Find where the given text appears and provide that cell's center as [x, y] coordinate. 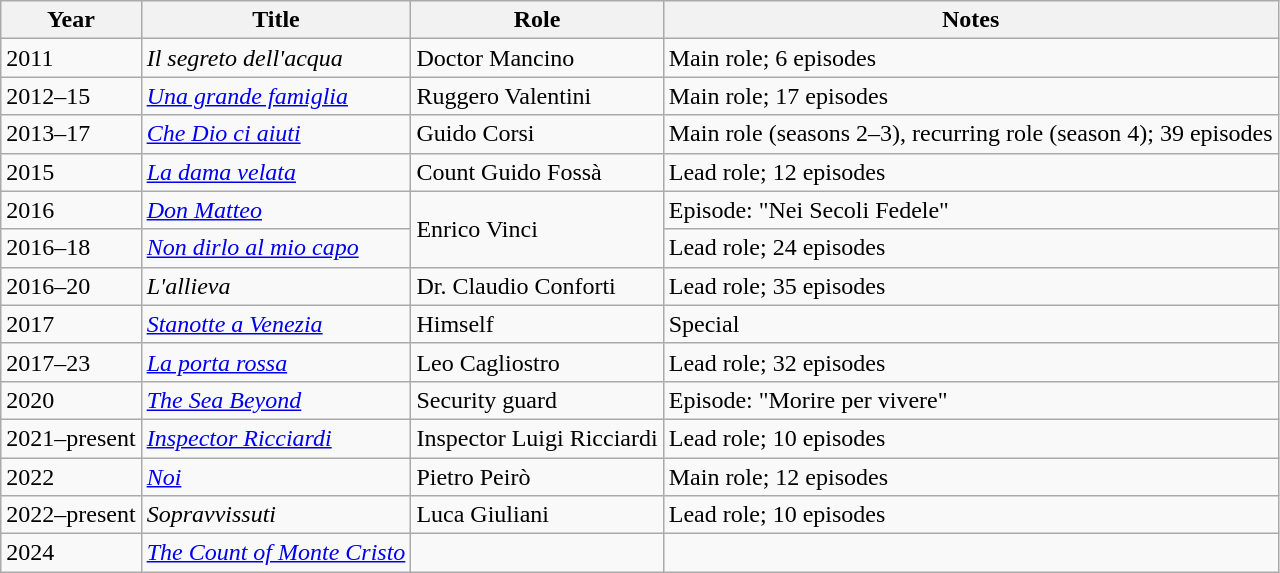
La dama velata [276, 172]
Special [970, 324]
Role [537, 20]
2017–23 [71, 362]
Inspector Luigi Ricciardi [537, 438]
2016–20 [71, 286]
The Sea Beyond [276, 400]
Inspector Ricciardi [276, 438]
Non dirlo al mio capo [276, 248]
Lead role; 35 episodes [970, 286]
Main role (seasons 2–3), recurring role (season 4); 39 episodes [970, 134]
Lead role; 24 episodes [970, 248]
2021–present [71, 438]
Main role; 12 episodes [970, 477]
Leo Cagliostro [537, 362]
2015 [71, 172]
Security guard [537, 400]
2011 [71, 58]
2020 [71, 400]
Title [276, 20]
Episode: "Nei Secoli Fedele" [970, 210]
Dr. Claudio Conforti [537, 286]
2013–17 [71, 134]
Don Matteo [276, 210]
Stanotte a Venezia [276, 324]
2024 [71, 553]
2012–15 [71, 96]
La porta rossa [276, 362]
Il segreto dell'acqua [276, 58]
Episode: "Morire per vivere" [970, 400]
Noi [276, 477]
Lead role; 32 episodes [970, 362]
Lead role; 12 episodes [970, 172]
Main role; 17 episodes [970, 96]
Main role; 6 episodes [970, 58]
2016 [71, 210]
The Count of Monte Cristo [276, 553]
Ruggero Valentini [537, 96]
Enrico Vinci [537, 229]
Luca Giuliani [537, 515]
L'allieva [276, 286]
Guido Corsi [537, 134]
Count Guido Fossà [537, 172]
2022–present [71, 515]
Himself [537, 324]
Che Dio ci aiuti [276, 134]
Doctor Mancino [537, 58]
2016–18 [71, 248]
2022 [71, 477]
Year [71, 20]
Una grande famiglia [276, 96]
Notes [970, 20]
Sopravvissuti [276, 515]
Pietro Peirò [537, 477]
2017 [71, 324]
